Output the (X, Y) coordinate of the center of the cell containing the given text.  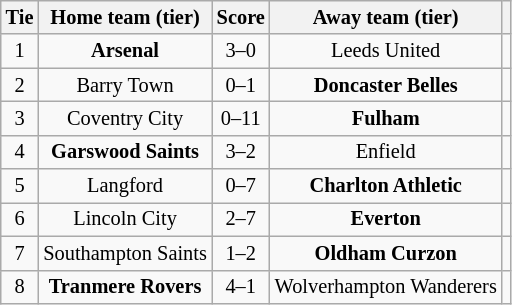
Enfield (386, 152)
Charlton Athletic (386, 186)
Southampton Saints (124, 253)
Score (241, 17)
Doncaster Belles (386, 85)
Oldham Curzon (386, 253)
0–1 (241, 85)
Barry Town (124, 85)
1–2 (241, 253)
2–7 (241, 219)
Arsenal (124, 51)
Leeds United (386, 51)
6 (20, 219)
3 (20, 118)
Fulham (386, 118)
5 (20, 186)
Coventry City (124, 118)
0–7 (241, 186)
8 (20, 287)
Away team (tier) (386, 17)
3–0 (241, 51)
4–1 (241, 287)
Garswood Saints (124, 152)
2 (20, 85)
4 (20, 152)
7 (20, 253)
Tranmere Rovers (124, 287)
Wolverhampton Wanderers (386, 287)
0–11 (241, 118)
Tie (20, 17)
Home team (tier) (124, 17)
Lincoln City (124, 219)
Everton (386, 219)
Langford (124, 186)
3–2 (241, 152)
1 (20, 51)
